Locate the cell with the specified text and output its [x, y] center coordinate. 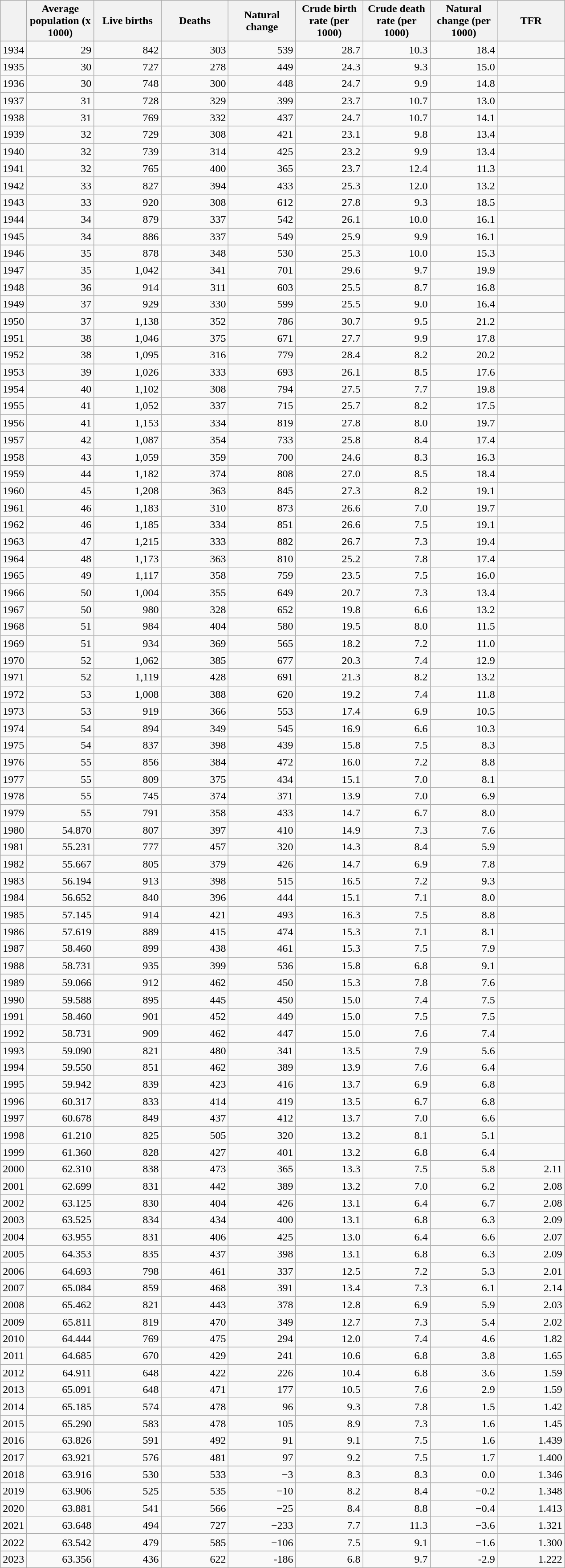
17.5 [464, 406]
882 [262, 542]
Natural change [262, 21]
2003 [13, 1220]
620 [262, 694]
574 [127, 1407]
693 [262, 372]
44 [61, 474]
443 [195, 1305]
2004 [13, 1237]
805 [127, 864]
691 [262, 677]
314 [195, 151]
12.7 [329, 1322]
429 [195, 1356]
825 [127, 1135]
1943 [13, 202]
1.300 [531, 1542]
1935 [13, 67]
16.5 [329, 881]
879 [127, 219]
40 [61, 389]
1966 [13, 593]
452 [195, 1016]
837 [127, 745]
423 [195, 1085]
2011 [13, 1356]
728 [127, 101]
878 [127, 254]
1995 [13, 1085]
492 [195, 1441]
439 [262, 745]
786 [262, 321]
2014 [13, 1407]
63.826 [61, 1441]
332 [195, 118]
545 [262, 728]
1,173 [127, 559]
1940 [13, 151]
1,138 [127, 321]
2017 [13, 1457]
1,185 [127, 525]
827 [127, 185]
1,117 [127, 576]
311 [195, 287]
895 [127, 999]
12.4 [396, 168]
1,046 [127, 338]
2021 [13, 1525]
2005 [13, 1254]
652 [262, 610]
47 [61, 542]
21.3 [329, 677]
739 [127, 151]
856 [127, 762]
1999 [13, 1152]
-2.9 [464, 1559]
494 [127, 1525]
1979 [13, 813]
1946 [13, 254]
745 [127, 796]
1958 [13, 457]
1,062 [127, 660]
27.5 [329, 389]
64.911 [61, 1373]
471 [195, 1390]
2016 [13, 1441]
2006 [13, 1271]
1.321 [531, 1525]
840 [127, 898]
2009 [13, 1322]
1.222 [531, 1559]
19.5 [329, 626]
64.444 [61, 1339]
1934 [13, 50]
406 [195, 1237]
310 [195, 508]
1997 [13, 1118]
1945 [13, 237]
1959 [13, 474]
474 [262, 932]
807 [127, 830]
1960 [13, 491]
328 [195, 610]
1961 [13, 508]
580 [262, 626]
929 [127, 304]
808 [262, 474]
1942 [13, 185]
14.1 [464, 118]
1955 [13, 406]
11.5 [464, 626]
671 [262, 338]
−10 [262, 1491]
−0.2 [464, 1491]
438 [195, 949]
20.3 [329, 660]
1.7 [464, 1457]
886 [127, 237]
1.42 [531, 1407]
794 [262, 389]
64.685 [61, 1356]
303 [195, 50]
1962 [13, 525]
2015 [13, 1424]
354 [195, 440]
1.45 [531, 1424]
1956 [13, 423]
30.7 [329, 321]
25.7 [329, 406]
493 [262, 915]
57.145 [61, 915]
18.2 [329, 643]
63.356 [61, 1559]
388 [195, 694]
63.881 [61, 1508]
539 [262, 50]
3.8 [464, 1356]
447 [262, 1033]
565 [262, 643]
1982 [13, 864]
1,119 [127, 677]
473 [195, 1169]
1988 [13, 966]
18.5 [464, 202]
TFR [531, 21]
480 [195, 1050]
1,087 [127, 440]
11.0 [464, 643]
899 [127, 949]
62.699 [61, 1186]
9.0 [396, 304]
1998 [13, 1135]
Natural change (per 1000) [464, 21]
401 [262, 1152]
541 [127, 1508]
39 [61, 372]
36 [61, 287]
1.82 [531, 1339]
830 [127, 1203]
16.9 [329, 728]
1996 [13, 1101]
294 [262, 1339]
366 [195, 711]
1977 [13, 779]
17.6 [464, 372]
1947 [13, 270]
1965 [13, 576]
542 [262, 219]
733 [262, 440]
25.8 [329, 440]
25.2 [329, 559]
1944 [13, 219]
59.942 [61, 1085]
442 [195, 1186]
1,182 [127, 474]
8.9 [329, 1424]
920 [127, 202]
980 [127, 610]
701 [262, 270]
1994 [13, 1068]
1937 [13, 101]
889 [127, 932]
65.091 [61, 1390]
1984 [13, 898]
3.6 [464, 1373]
1963 [13, 542]
2008 [13, 1305]
849 [127, 1118]
919 [127, 711]
1974 [13, 728]
59.588 [61, 999]
65.462 [61, 1305]
352 [195, 321]
649 [262, 593]
397 [195, 830]
5.3 [464, 1271]
396 [195, 898]
241 [262, 1356]
912 [127, 983]
−0.4 [464, 1508]
28.7 [329, 50]
536 [262, 966]
715 [262, 406]
2007 [13, 1288]
64.693 [61, 1271]
48 [61, 559]
394 [195, 185]
24.6 [329, 457]
1954 [13, 389]
13.3 [329, 1169]
9.5 [396, 321]
56.652 [61, 898]
1,153 [127, 423]
2001 [13, 1186]
355 [195, 593]
14.3 [329, 847]
1964 [13, 559]
1983 [13, 881]
1992 [13, 1033]
894 [127, 728]
59.066 [61, 983]
26.7 [329, 542]
385 [195, 660]
27.7 [329, 338]
−3 [262, 1474]
1951 [13, 338]
1,004 [127, 593]
1.5 [464, 1407]
63.916 [61, 1474]
599 [262, 304]
21.2 [464, 321]
12.9 [464, 660]
859 [127, 1288]
5.8 [464, 1169]
468 [195, 1288]
300 [195, 84]
2.03 [531, 1305]
65.084 [61, 1288]
62.310 [61, 1169]
1978 [13, 796]
Average population (x 1000) [61, 21]
835 [127, 1254]
777 [127, 847]
622 [195, 1559]
391 [262, 1288]
177 [262, 1390]
448 [262, 84]
10.6 [329, 1356]
1953 [13, 372]
1972 [13, 694]
91 [262, 1441]
97 [262, 1457]
61.210 [61, 1135]
63.648 [61, 1525]
1,059 [127, 457]
9.2 [329, 1457]
63.921 [61, 1457]
61.360 [61, 1152]
348 [195, 254]
1950 [13, 321]
42 [61, 440]
1993 [13, 1050]
14.9 [329, 830]
416 [262, 1085]
1949 [13, 304]
1,008 [127, 694]
1989 [13, 983]
1981 [13, 847]
16.8 [464, 287]
1968 [13, 626]
19.2 [329, 694]
Deaths [195, 21]
12.8 [329, 1305]
Crude death rate (per 1000) [396, 21]
1941 [13, 168]
475 [195, 1339]
Crude birth rate (per 1000) [329, 21]
1970 [13, 660]
329 [195, 101]
25.9 [329, 237]
1.400 [531, 1457]
5.1 [464, 1135]
810 [262, 559]
23.5 [329, 576]
828 [127, 1152]
63.955 [61, 1237]
2020 [13, 1508]
2.07 [531, 1237]
436 [127, 1559]
11.8 [464, 694]
371 [262, 796]
56.194 [61, 881]
2.14 [531, 1288]
23.2 [329, 151]
1971 [13, 677]
2010 [13, 1339]
10.4 [329, 1373]
29.6 [329, 270]
9.8 [396, 135]
−3.6 [464, 1525]
591 [127, 1441]
20.2 [464, 355]
316 [195, 355]
935 [127, 966]
4.6 [464, 1339]
779 [262, 355]
1.413 [531, 1508]
873 [262, 508]
379 [195, 864]
384 [195, 762]
2.9 [464, 1390]
798 [127, 1271]
748 [127, 84]
576 [127, 1457]
412 [262, 1118]
59.550 [61, 1068]
1,026 [127, 372]
−106 [262, 1542]
2019 [13, 1491]
481 [195, 1457]
57.619 [61, 932]
419 [262, 1101]
45 [61, 491]
479 [127, 1542]
49 [61, 576]
24.3 [329, 67]
0.0 [464, 1474]
23.1 [329, 135]
612 [262, 202]
472 [262, 762]
2002 [13, 1203]
43 [61, 457]
729 [127, 135]
5.4 [464, 1322]
700 [262, 457]
369 [195, 643]
19.4 [464, 542]
791 [127, 813]
19.9 [464, 270]
55.667 [61, 864]
1957 [13, 440]
2.02 [531, 1322]
457 [195, 847]
65.811 [61, 1322]
359 [195, 457]
1969 [13, 643]
839 [127, 1085]
−233 [262, 1525]
410 [262, 830]
1,208 [127, 491]
59.090 [61, 1050]
278 [195, 67]
2013 [13, 1390]
765 [127, 168]
913 [127, 881]
63.125 [61, 1203]
54.870 [61, 830]
60.678 [61, 1118]
1976 [13, 762]
1,095 [127, 355]
1987 [13, 949]
842 [127, 50]
2012 [13, 1373]
12.5 [329, 1271]
1967 [13, 610]
549 [262, 237]
2018 [13, 1474]
1990 [13, 999]
2023 [13, 1559]
1,183 [127, 508]
759 [262, 576]
105 [262, 1424]
65.290 [61, 1424]
63.906 [61, 1491]
1.348 [531, 1491]
415 [195, 932]
28.4 [329, 355]
553 [262, 711]
1.65 [531, 1356]
901 [127, 1016]
845 [262, 491]
1.346 [531, 1474]
838 [127, 1169]
1,102 [127, 389]
1952 [13, 355]
1991 [13, 1016]
5.6 [464, 1050]
585 [195, 1542]
14.8 [464, 84]
2.01 [531, 1271]
1,052 [127, 406]
1985 [13, 915]
63.525 [61, 1220]
1973 [13, 711]
1975 [13, 745]
2.11 [531, 1169]
65.185 [61, 1407]
1948 [13, 287]
8.7 [396, 287]
378 [262, 1305]
1,215 [127, 542]
Live births [127, 21]
427 [195, 1152]
445 [195, 999]
470 [195, 1322]
27.0 [329, 474]
1.439 [531, 1441]
533 [195, 1474]
29 [61, 50]
603 [262, 287]
909 [127, 1033]
422 [195, 1373]
984 [127, 626]
809 [127, 779]
63.542 [61, 1542]
677 [262, 660]
505 [195, 1135]
515 [262, 881]
330 [195, 304]
60.317 [61, 1101]
414 [195, 1101]
2022 [13, 1542]
64.353 [61, 1254]
−25 [262, 1508]
6.1 [464, 1288]
670 [127, 1356]
−1.6 [464, 1542]
226 [262, 1373]
428 [195, 677]
1980 [13, 830]
17.8 [464, 338]
583 [127, 1424]
20.7 [329, 593]
525 [127, 1491]
55.231 [61, 847]
1,042 [127, 270]
535 [195, 1491]
934 [127, 643]
2000 [13, 1169]
1939 [13, 135]
1986 [13, 932]
96 [262, 1407]
-186 [262, 1559]
834 [127, 1220]
1938 [13, 118]
6.2 [464, 1186]
1936 [13, 84]
833 [127, 1101]
16.4 [464, 304]
566 [195, 1508]
444 [262, 898]
27.3 [329, 491]
